Provide the [x, y] coordinate of the cell's center where the given text is located.  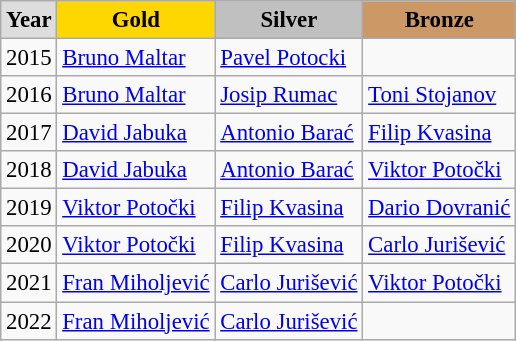
Gold [136, 20]
2016 [29, 95]
2022 [29, 321]
2020 [29, 245]
Silver [289, 20]
Toni Stojanov [440, 95]
Josip Rumac [289, 95]
Pavel Potocki [289, 58]
2019 [29, 208]
2017 [29, 133]
2018 [29, 170]
2015 [29, 58]
Bronze [440, 20]
Year [29, 20]
Dario Dovranić [440, 208]
2021 [29, 283]
